From the cell containing the given text, extract its center point as (x, y) coordinate. 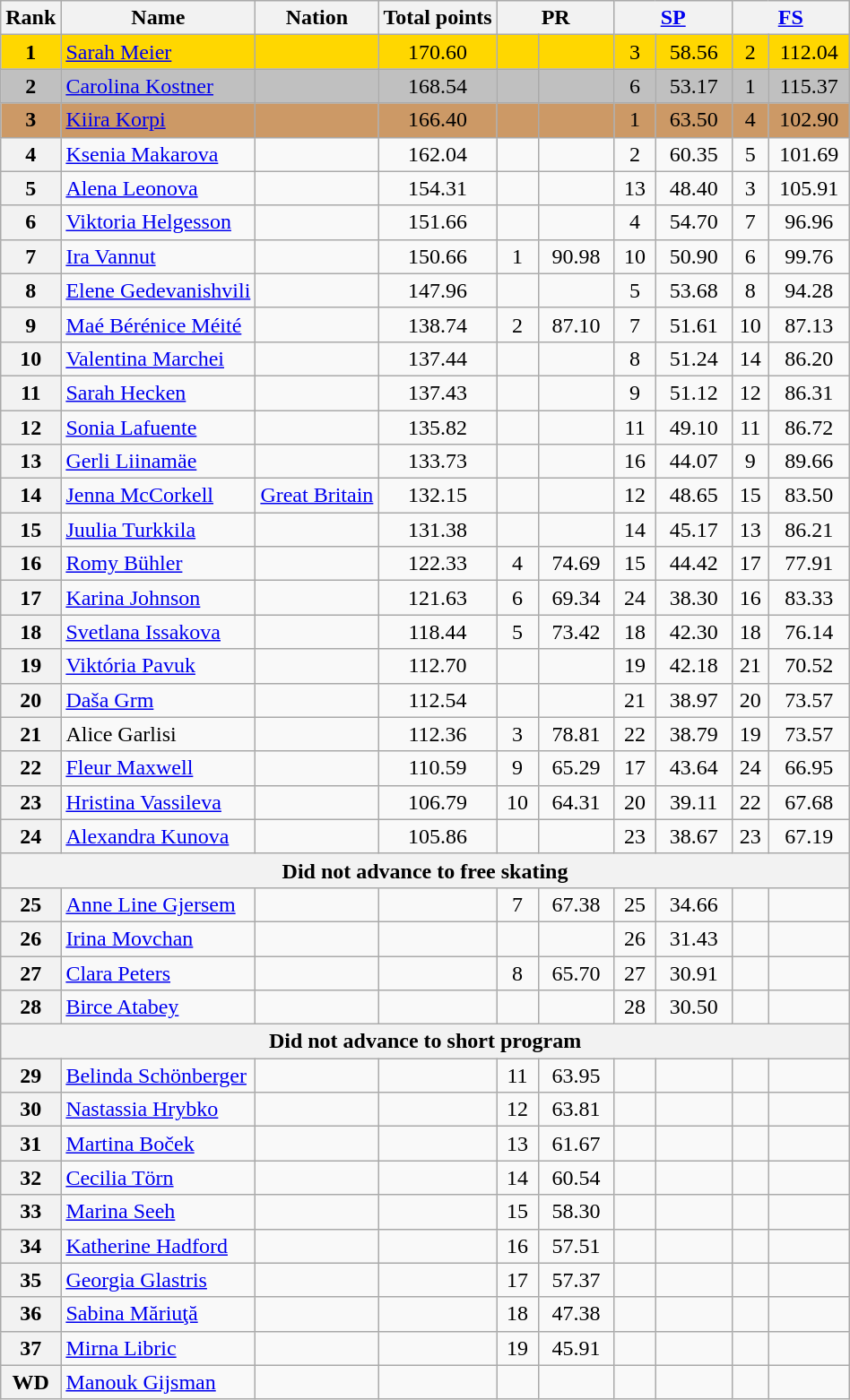
Juulia Turkkila (158, 530)
45.91 (576, 1348)
58.56 (694, 52)
83.50 (809, 496)
150.66 (438, 256)
102.90 (809, 120)
78.81 (576, 734)
Valentina Marchei (158, 359)
Alice Garlisi (158, 734)
61.67 (576, 1144)
83.33 (809, 598)
Fleur Maxwell (158, 768)
39.11 (694, 802)
110.59 (438, 768)
Viktória Pavuk (158, 666)
118.44 (438, 632)
Jenna McCorkell (158, 496)
73.42 (576, 632)
154.31 (438, 188)
74.69 (576, 564)
86.20 (809, 359)
Hristina Vassileva (158, 802)
122.33 (438, 564)
37 (30, 1348)
Marina Seeh (158, 1212)
86.72 (809, 428)
135.82 (438, 428)
106.79 (438, 802)
137.44 (438, 359)
Elene Gedevanishvili (158, 290)
69.34 (576, 598)
36 (30, 1314)
112.04 (809, 52)
Name (158, 18)
132.15 (438, 496)
67.38 (576, 904)
94.28 (809, 290)
147.96 (438, 290)
Nastassia Hrybko (158, 1110)
43.64 (694, 768)
57.37 (576, 1280)
53.68 (694, 290)
89.66 (809, 462)
30.91 (694, 972)
Did not advance to free skating (425, 870)
138.74 (438, 324)
137.43 (438, 393)
63.81 (576, 1110)
29 (30, 1076)
Great Britain (317, 496)
Martina Boček (158, 1144)
166.40 (438, 120)
Romy Bühler (158, 564)
63.95 (576, 1076)
Katherine Hadford (158, 1246)
Mirna Libric (158, 1348)
45.17 (694, 530)
86.21 (809, 530)
133.73 (438, 462)
76.14 (809, 632)
Manouk Gijsman (158, 1382)
Gerli Liinamäe (158, 462)
51.12 (694, 393)
Viktoria Helgesson (158, 222)
60.54 (576, 1178)
Daša Grm (158, 700)
151.66 (438, 222)
44.07 (694, 462)
Alexandra Kunova (158, 836)
Did not advance to short program (425, 1041)
38.30 (694, 598)
131.38 (438, 530)
35 (30, 1280)
Karina Johnson (158, 598)
54.70 (694, 222)
67.19 (809, 836)
65.70 (576, 972)
162.04 (438, 154)
38.97 (694, 700)
34.66 (694, 904)
Ksenia Makarova (158, 154)
50.90 (694, 256)
96.96 (809, 222)
PR (556, 18)
60.35 (694, 154)
Svetlana Issakova (158, 632)
Anne Line Gjersem (158, 904)
Sarah Hecken (158, 393)
Ira Vannut (158, 256)
Sonia Lafuente (158, 428)
Carolina Kostner (158, 86)
31 (30, 1144)
87.10 (576, 324)
58.30 (576, 1212)
168.54 (438, 86)
101.69 (809, 154)
87.13 (809, 324)
112.36 (438, 734)
Nation (317, 18)
Maé Bérénice Méité (158, 324)
44.42 (694, 564)
Total points (438, 18)
34 (30, 1246)
Sabina Măriuţă (158, 1314)
42.30 (694, 632)
38.67 (694, 836)
66.95 (809, 768)
51.61 (694, 324)
WD (30, 1382)
Irina Movchan (158, 938)
121.63 (438, 598)
Sarah Meier (158, 52)
48.40 (694, 188)
112.54 (438, 700)
Kiira Korpi (158, 120)
Birce Atabey (158, 1007)
FS (791, 18)
112.70 (438, 666)
Alena Leonova (158, 188)
51.24 (694, 359)
38.79 (694, 734)
170.60 (438, 52)
105.91 (809, 188)
57.51 (576, 1246)
65.29 (576, 768)
Clara Peters (158, 972)
53.17 (694, 86)
115.37 (809, 86)
Cecilia Törn (158, 1178)
90.98 (576, 256)
49.10 (694, 428)
Georgia Glastris (158, 1280)
99.76 (809, 256)
SP (672, 18)
31.43 (694, 938)
77.91 (809, 564)
63.50 (694, 120)
33 (30, 1212)
Belinda Schönberger (158, 1076)
48.65 (694, 496)
86.31 (809, 393)
32 (30, 1178)
42.18 (694, 666)
30.50 (694, 1007)
67.68 (809, 802)
30 (30, 1110)
105.86 (438, 836)
47.38 (576, 1314)
70.52 (809, 666)
Rank (30, 18)
64.31 (576, 802)
